Scan for the cell matching the given text and deliver its (X, Y) coordinate at center. 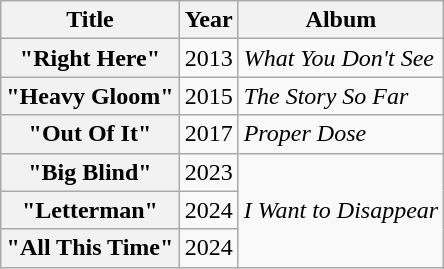
Year (208, 20)
"Letterman" (90, 210)
2015 (208, 96)
Proper Dose (341, 134)
"Right Here" (90, 58)
The Story So Far (341, 96)
2013 (208, 58)
"Heavy Gloom" (90, 96)
"Out Of It" (90, 134)
"All This Time" (90, 248)
I Want to Disappear (341, 210)
2017 (208, 134)
What You Don't See (341, 58)
"Big Blind" (90, 172)
Title (90, 20)
Album (341, 20)
2023 (208, 172)
